Capture the cell that displays the provided text and extract its (X, Y) central coordinate. 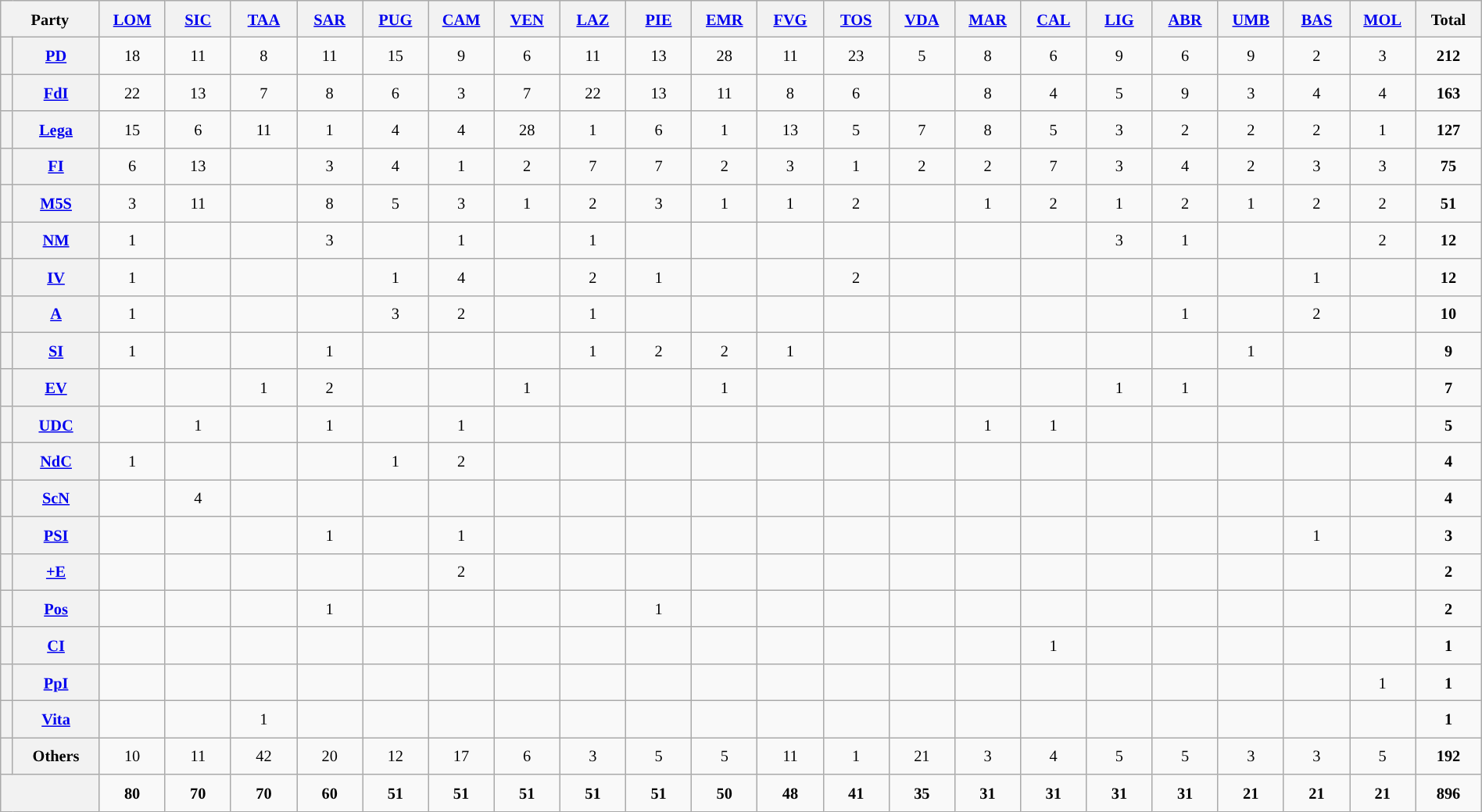
SI (56, 350)
TOS (856, 19)
41 (856, 792)
UDC (56, 424)
Total (1448, 19)
ABR (1185, 19)
IV (56, 277)
CAL (1054, 19)
LAZ (592, 19)
SAR (330, 19)
Others (56, 755)
50 (725, 792)
CI (56, 646)
MAR (987, 19)
+E (56, 572)
60 (330, 792)
80 (132, 792)
Pos (56, 608)
20 (330, 755)
FdI (56, 92)
NdC (56, 461)
42 (263, 755)
75 (1448, 166)
ScN (56, 497)
FI (56, 166)
M5S (56, 203)
PpI (56, 681)
VEN (527, 19)
Vita (56, 719)
23 (856, 56)
VDA (922, 19)
BAS (1316, 19)
PIE (659, 19)
212 (1448, 56)
CAM (461, 19)
LOM (132, 19)
MOL (1383, 19)
163 (1448, 92)
UMB (1251, 19)
A (56, 314)
Party (50, 19)
35 (922, 792)
PSI (56, 535)
192 (1448, 755)
18 (132, 56)
PUG (396, 19)
EV (56, 388)
NM (56, 239)
896 (1448, 792)
Lega (56, 130)
127 (1448, 130)
EMR (725, 19)
LIG (1119, 19)
SIC (198, 19)
PD (56, 56)
17 (461, 755)
TAA (263, 19)
48 (790, 792)
FVG (790, 19)
